Pinpoint the cell where the given text exists, returning its (X, Y) midpoint coordinate. 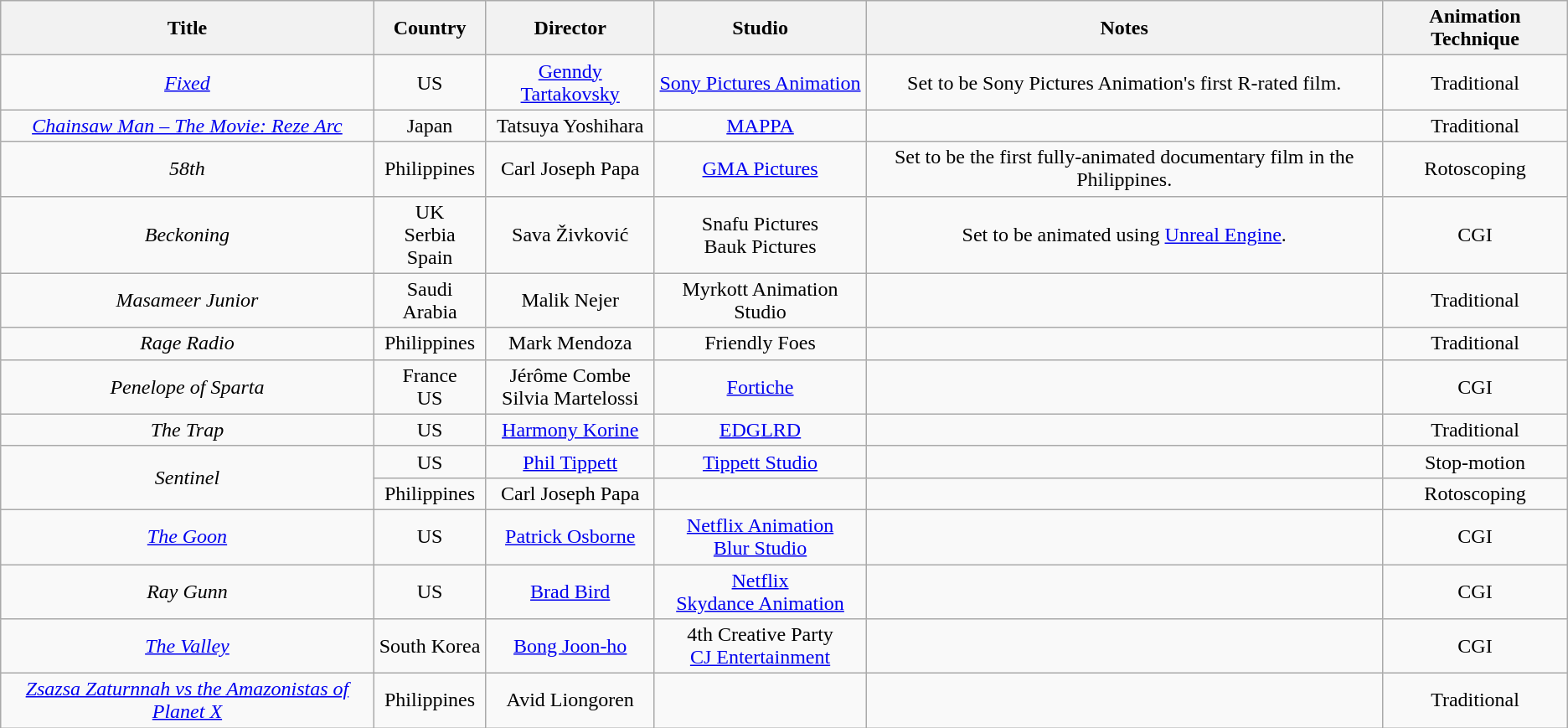
Title (188, 28)
The Trap (188, 430)
Tippett Studio (760, 462)
Japan (430, 126)
Snafu PicturesBauk Pictures (760, 235)
Netflix AnimationBlur Studio (760, 536)
Fixed (188, 82)
58th (188, 169)
Jérôme CombeSilvia Martelossi (570, 387)
Zsazsa Zaturnnah vs the Amazonistas of Planet X (188, 700)
Ray Gunn (188, 591)
Studio (760, 28)
Saudi Arabia (430, 300)
Country (430, 28)
Sentinel (188, 478)
Set to be animated using Unreal Engine. (1124, 235)
4th Creative PartyCJ Entertainment (760, 647)
Set to be Sony Pictures Animation's first R-rated film. (1124, 82)
Mark Mendoza (570, 343)
Penelope of Sparta (188, 387)
Director (570, 28)
Fortiche (760, 387)
FranceUS (430, 387)
NetflixSkydance Animation (760, 591)
Chainsaw Man – The Movie: Reze Arc (188, 126)
Friendly Foes (760, 343)
Phil Tippett (570, 462)
Sava Živković (570, 235)
GMA Pictures (760, 169)
Sony Pictures Animation (760, 82)
Set to be the first fully-animated documentary film in the Philippines. (1124, 169)
Animation Technique (1475, 28)
Beckoning (188, 235)
MAPPA (760, 126)
South Korea (430, 647)
Notes (1124, 28)
Genndy Tartakovsky (570, 82)
EDGLRD (760, 430)
Masameer Junior (188, 300)
Rage Radio (188, 343)
Patrick Osborne (570, 536)
The Goon (188, 536)
Harmony Korine (570, 430)
Bong Joon-ho (570, 647)
Brad Bird (570, 591)
The Valley (188, 647)
Malik Nejer (570, 300)
UKSerbiaSpain (430, 235)
Stop-motion (1475, 462)
Avid Liongoren (570, 700)
Tatsuya Yoshihara (570, 126)
Myrkott Animation Studio (760, 300)
